Search for the cell housing the specified text and yield its (x, y) center coordinate. 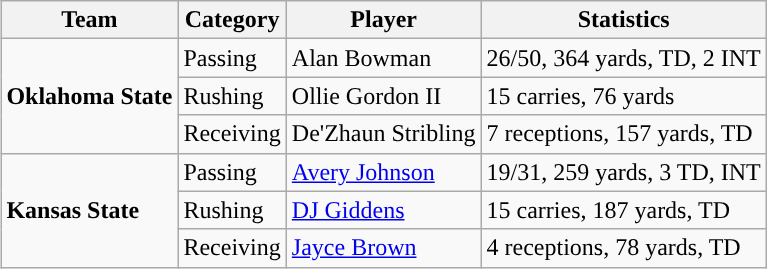
Kansas State (90, 210)
Ollie Gordon II (384, 96)
Team (90, 20)
15 carries, 187 yards, TD (624, 210)
Oklahoma State (90, 96)
15 carries, 76 yards (624, 96)
Category (232, 20)
7 receptions, 157 yards, TD (624, 134)
Alan Bowman (384, 58)
Statistics (624, 20)
Player (384, 20)
DJ Giddens (384, 210)
19/31, 259 yards, 3 TD, INT (624, 172)
De'Zhaun Stribling (384, 134)
4 receptions, 78 yards, TD (624, 248)
Jayce Brown (384, 248)
Avery Johnson (384, 172)
26/50, 364 yards, TD, 2 INT (624, 58)
